Determine the [x, y] coordinate at the center of the cell enclosing the given text.  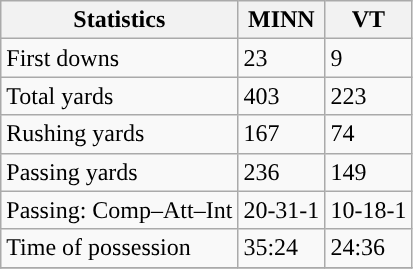
MINN [282, 20]
23 [282, 58]
149 [368, 172]
74 [368, 134]
236 [282, 172]
Passing yards [120, 172]
35:24 [282, 248]
VT [368, 20]
9 [368, 58]
First downs [120, 58]
Rushing yards [120, 134]
20-31-1 [282, 210]
10-18-1 [368, 210]
403 [282, 96]
Passing: Comp–Att–Int [120, 210]
167 [282, 134]
Time of possession [120, 248]
Statistics [120, 20]
Total yards [120, 96]
223 [368, 96]
24:36 [368, 248]
